Find where the given text appears and provide that cell's center as [X, Y] coordinate. 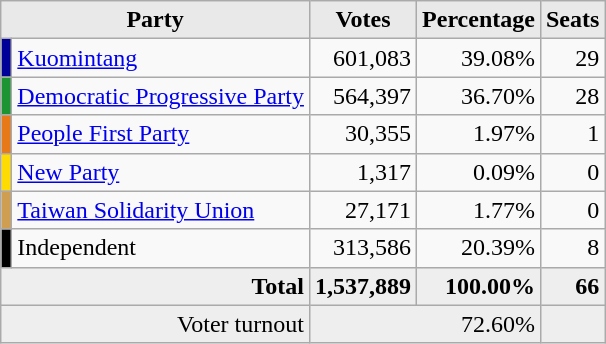
36.70% [479, 96]
1 [572, 134]
Kuomintang [161, 58]
100.00% [479, 286]
601,083 [362, 58]
Democratic Progressive Party [161, 96]
0.09% [479, 172]
8 [572, 248]
39.08% [479, 58]
28 [572, 96]
66 [572, 286]
People First Party [161, 134]
29 [572, 58]
1,317 [362, 172]
1.77% [479, 210]
Votes [362, 20]
Taiwan Solidarity Union [161, 210]
Party [156, 20]
Total [156, 286]
Percentage [479, 20]
30,355 [362, 134]
72.60% [424, 324]
Independent [161, 248]
313,586 [362, 248]
1.97% [479, 134]
1,537,889 [362, 286]
564,397 [362, 96]
27,171 [362, 210]
Voter turnout [156, 324]
20.39% [479, 248]
New Party [161, 172]
Seats [572, 20]
